Provide the [X, Y] coordinate of the cell's center where the given text is located.  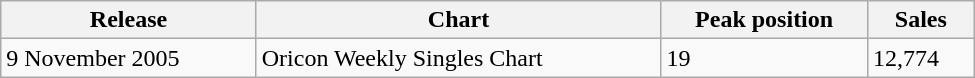
Sales [920, 20]
Chart [458, 20]
12,774 [920, 58]
Oricon Weekly Singles Chart [458, 58]
9 November 2005 [128, 58]
Peak position [764, 20]
Release [128, 20]
19 [764, 58]
